Output the [X, Y] coordinate of the center of the cell containing the given text.  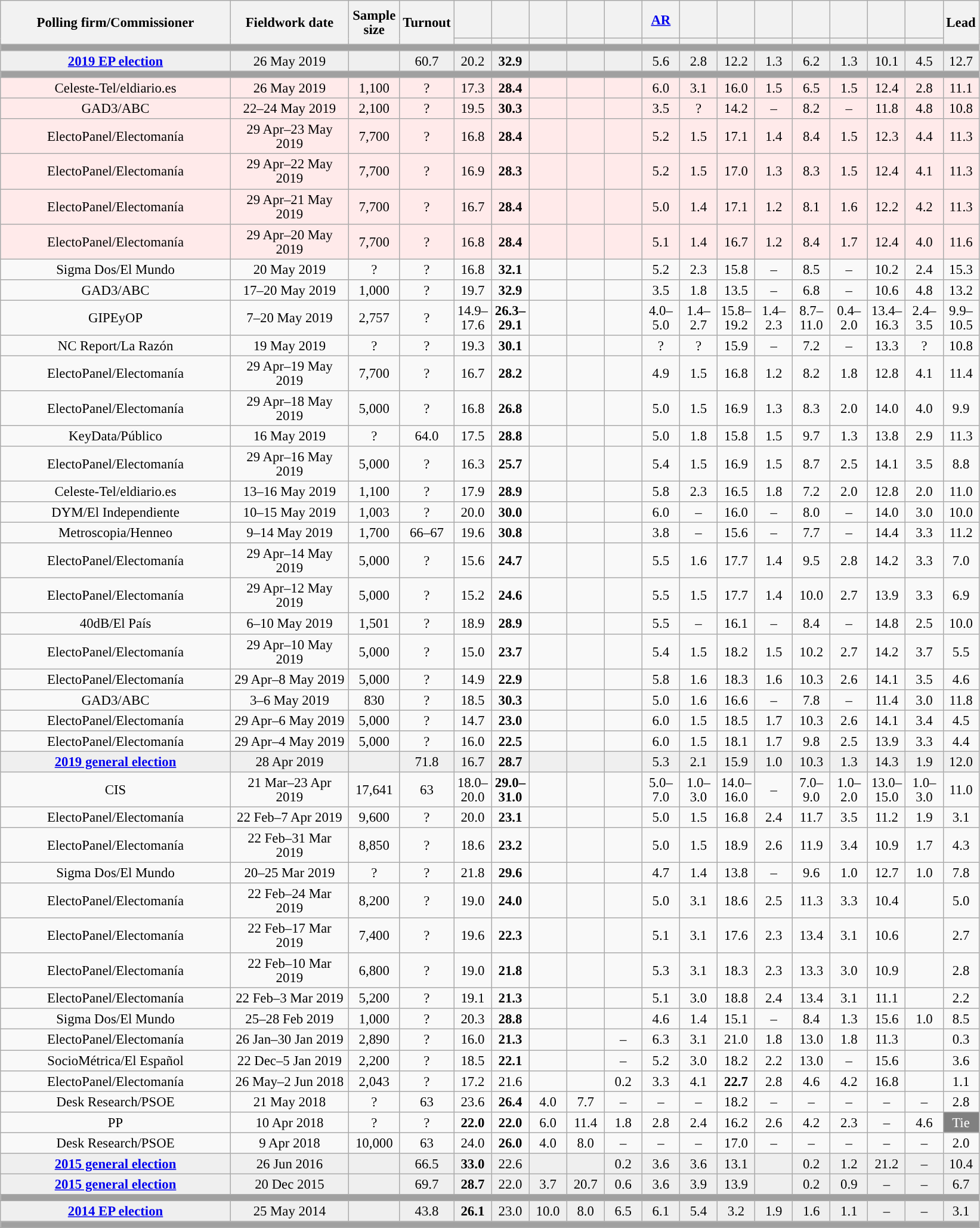
8.7 [811, 464]
28.2 [511, 374]
20.7 [586, 1184]
22 Dec–5 Jan 2019 [289, 1061]
19.7 [472, 290]
CIS [116, 790]
22 Feb–3 Mar 2019 [289, 999]
3.9 [698, 1184]
6.1 [661, 1211]
21.6 [511, 1081]
15.1 [736, 1019]
29 Apr–10 May 2019 [289, 652]
19.3 [472, 346]
8.8 [961, 464]
11.9 [811, 845]
12.3 [886, 137]
22 Feb–17 Mar 2019 [289, 936]
9,600 [374, 817]
0.4–2.0 [849, 317]
13–16 May 2019 [289, 492]
Fieldwork date [289, 23]
20–25 Mar 2019 [289, 874]
10 Apr 2018 [289, 1122]
15.3 [961, 270]
Polling firm/Commissioner [116, 23]
1.4–2.3 [774, 317]
4.9 [661, 374]
29 Apr–12 May 2019 [289, 596]
7.0 [961, 561]
29 Apr–21 May 2019 [289, 206]
10,000 [374, 1143]
17.9 [472, 492]
2,100 [374, 109]
11.7 [811, 817]
10.1 [886, 61]
9.8 [811, 741]
16.6 [736, 699]
Tie [961, 1122]
20.3 [472, 1019]
16.2 [736, 1122]
29 Apr–19 May 2019 [289, 374]
8.1 [811, 206]
14.9 [472, 679]
69.7 [427, 1184]
30.0 [511, 512]
19.5 [472, 109]
26 Jan–30 Jan 2019 [289, 1039]
11.6 [961, 241]
17,641 [374, 790]
15.0 [472, 652]
9.6 [811, 874]
9.7 [811, 436]
17.5 [472, 436]
17.6 [736, 936]
Sample size [374, 23]
24.6 [511, 596]
29 Apr–22 May 2019 [289, 172]
64.0 [427, 436]
29 Apr–18 May 2019 [289, 408]
29 Apr–8 May 2019 [289, 679]
29.0–31.0 [511, 790]
2,200 [374, 1061]
5.0–7.0 [661, 790]
29 Apr–14 May 2019 [289, 561]
SocioMétrica/El Español [116, 1061]
28.3 [511, 172]
10–15 May 2019 [289, 512]
21.2 [886, 1164]
Metroscopia/Henneo [116, 533]
Turnout [427, 23]
22.6 [511, 1164]
17–20 May 2019 [289, 290]
23.7 [511, 652]
60.7 [427, 61]
16 May 2019 [289, 436]
15.2 [472, 596]
19.1 [472, 999]
25.7 [511, 464]
22 Feb–31 Mar 2019 [289, 845]
16.3 [472, 464]
26.8 [511, 408]
14.4 [886, 533]
14.7 [472, 721]
14.0–16.0 [736, 790]
5,200 [374, 999]
15.8–19.2 [736, 317]
18.8 [736, 999]
16.1 [736, 624]
KeyData/Público [116, 436]
0.3 [961, 1039]
1.0–2.0 [849, 790]
7–20 May 2019 [289, 317]
16.5 [736, 492]
71.8 [427, 761]
18.1 [736, 741]
23.1 [511, 817]
26.4 [511, 1102]
2.4–3.5 [925, 317]
22–24 May 2019 [289, 109]
6,800 [374, 970]
22.1 [511, 1061]
4.7 [661, 874]
32.1 [511, 270]
26.1 [472, 1211]
26.0 [511, 1143]
17.2 [472, 1081]
0.9 [849, 1184]
22 Feb–24 Mar 2019 [289, 901]
4.3 [961, 845]
1,700 [374, 533]
33.0 [472, 1164]
5.6 [661, 61]
6–10 May 2019 [289, 624]
6.9 [961, 596]
14.3 [886, 761]
22.5 [511, 741]
9.9–10.5 [961, 317]
7.0–9.0 [811, 790]
66.5 [427, 1164]
1,003 [374, 512]
26 Jun 2016 [289, 1164]
9–14 May 2019 [289, 533]
13.4–16.3 [886, 317]
2,757 [374, 317]
8,200 [374, 901]
30.8 [511, 533]
20 Dec 2015 [289, 1184]
6.2 [811, 61]
14.8 [886, 624]
AR [661, 19]
6.7 [961, 1184]
23.6 [472, 1102]
2019 general election [116, 761]
2019 EP election [116, 61]
6.3 [661, 1039]
40dB/El País [116, 624]
4.0–5.0 [661, 317]
9.5 [811, 561]
21 May 2018 [289, 1102]
22 Feb–7 Apr 2019 [289, 817]
3.2 [736, 1211]
25–28 Feb 2019 [289, 1019]
21.0 [736, 1039]
22 Feb–10 Mar 2019 [289, 970]
2014 EP election [116, 1211]
43.8 [427, 1211]
29 Apr–20 May 2019 [289, 241]
22.7 [736, 1081]
29 Apr–23 May 2019 [289, 137]
21 Mar–23 Apr 2019 [289, 790]
2,890 [374, 1039]
9.9 [961, 408]
NC Report/La Razón [116, 346]
3–6 May 2019 [289, 699]
22.9 [511, 679]
19 May 2019 [289, 346]
24.7 [511, 561]
0.6 [623, 1184]
28 Apr 2019 [289, 761]
26.3–29.1 [511, 317]
13.0–15.0 [886, 790]
18.0–20.0 [472, 790]
23.2 [511, 845]
DYM/El Independiente [116, 512]
13.1 [736, 1164]
3.8 [661, 533]
13.5 [736, 290]
Lead [961, 23]
25 May 2014 [289, 1211]
22.3 [511, 936]
9 Apr 2018 [289, 1143]
13.2 [961, 290]
PP [116, 1122]
14.9–17.6 [472, 317]
29.6 [511, 874]
8,850 [374, 845]
30.1 [511, 346]
1.4–2.7 [698, 317]
17.3 [472, 88]
7,400 [374, 936]
1,501 [374, 624]
29 Apr–6 May 2019 [289, 721]
2.9 [925, 436]
26 May–2 Jun 2018 [289, 1081]
2.1 [698, 761]
830 [374, 699]
2,043 [374, 1081]
6.8 [811, 290]
20 May 2019 [289, 270]
8.7–11.0 [811, 317]
12.0 [961, 761]
GIPEyOP [116, 317]
29 Apr–4 May 2019 [289, 741]
20.2 [472, 61]
29 Apr–16 May 2019 [289, 464]
66–67 [427, 533]
